Locate the cell with the specified text and output its [x, y] center coordinate. 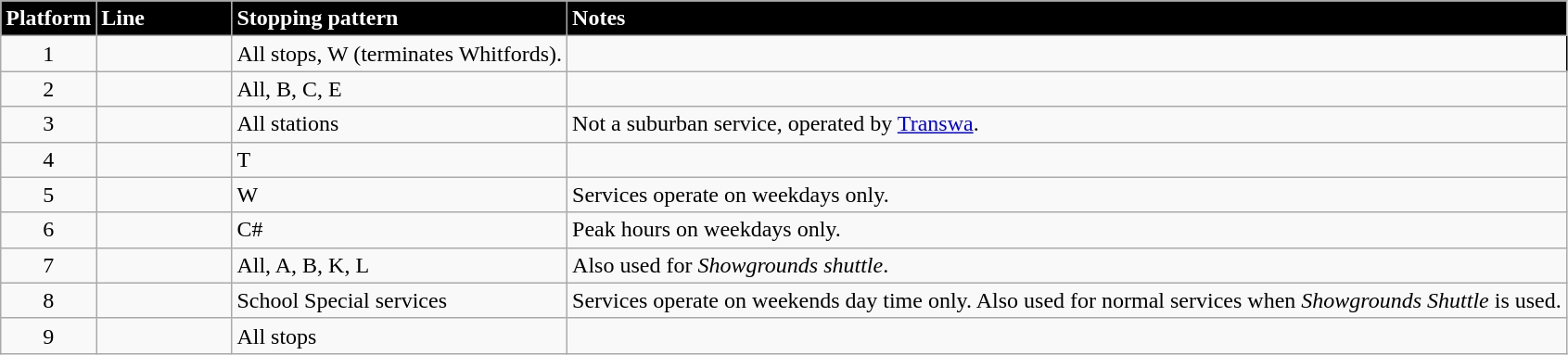
All stations [400, 124]
Peak hours on weekdays only. [1067, 230]
8 [48, 300]
1 [48, 54]
4 [48, 159]
W [400, 195]
All, A, B, K, L [400, 265]
3 [48, 124]
7 [48, 265]
Platform [48, 19]
All stops [400, 336]
Notes [1067, 19]
2 [48, 89]
6 [48, 230]
All stops, W (terminates Whitfords). [400, 54]
9 [48, 336]
Not a suburban service, operated by Transwa. [1067, 124]
T [400, 159]
Also used for Showgrounds shuttle. [1067, 265]
5 [48, 195]
Stopping pattern [400, 19]
School Special services [400, 300]
All, B, C, E [400, 89]
Services operate on weekends day time only. Also used for normal services when Showgrounds Shuttle is used. [1067, 300]
Line [164, 19]
C# [400, 230]
Services operate on weekdays only. [1067, 195]
